Locate the cell with the specified text and output its [X, Y] center coordinate. 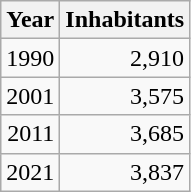
2021 [30, 172]
2001 [30, 96]
Year [30, 20]
3,685 [125, 134]
1990 [30, 58]
Inhabitants [125, 20]
2,910 [125, 58]
3,837 [125, 172]
3,575 [125, 96]
2011 [30, 134]
